From the cell containing the given text, extract its center point as [x, y] coordinate. 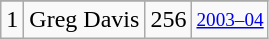
256 [168, 20]
2003–04 [230, 20]
Greg Davis [84, 20]
1 [12, 20]
